Return the (X, Y) coordinate for the center point of the cell that contains the specified text.  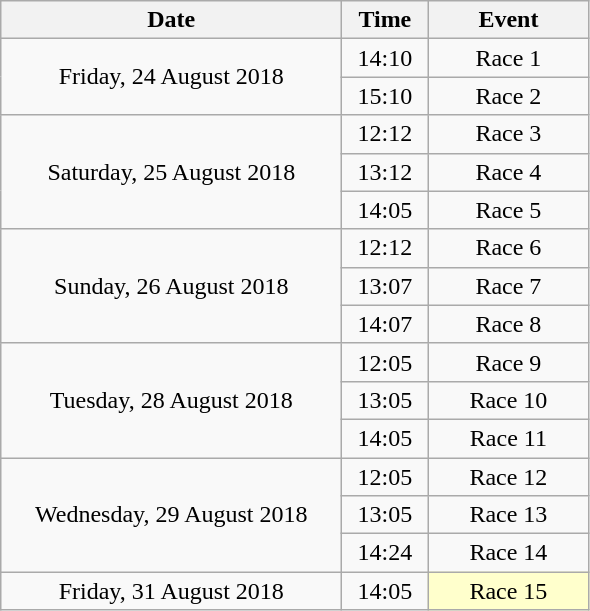
Race 2 (508, 96)
Tuesday, 28 August 2018 (172, 400)
Race 14 (508, 553)
13:07 (385, 286)
Race 8 (508, 324)
Time (385, 20)
Wednesday, 29 August 2018 (172, 515)
Friday, 24 August 2018 (172, 77)
Event (508, 20)
14:10 (385, 58)
Race 10 (508, 400)
Date (172, 20)
Friday, 31 August 2018 (172, 591)
Race 11 (508, 438)
13:12 (385, 172)
Race 1 (508, 58)
Saturday, 25 August 2018 (172, 172)
Race 9 (508, 362)
Sunday, 26 August 2018 (172, 286)
Race 6 (508, 248)
Race 5 (508, 210)
Race 13 (508, 515)
Race 3 (508, 134)
15:10 (385, 96)
Race 15 (508, 591)
Race 12 (508, 477)
Race 7 (508, 286)
14:24 (385, 553)
Race 4 (508, 172)
14:07 (385, 324)
